Detect which cell encompasses the target text, then output its [X, Y] center coordinate. 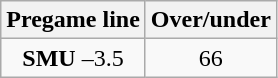
Over/under [210, 20]
SMU –3.5 [74, 58]
66 [210, 58]
Pregame line [74, 20]
